Identify which cell holds the provided text, then report its [X, Y] central coordinate. 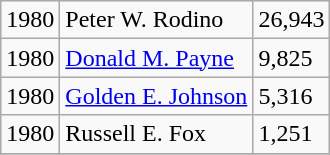
Peter W. Rodino [156, 20]
Golden E. Johnson [156, 96]
9,825 [292, 58]
26,943 [292, 20]
Donald M. Payne [156, 58]
Russell E. Fox [156, 134]
1,251 [292, 134]
5,316 [292, 96]
